Scan for the cell matching the given text and deliver its (x, y) coordinate at center. 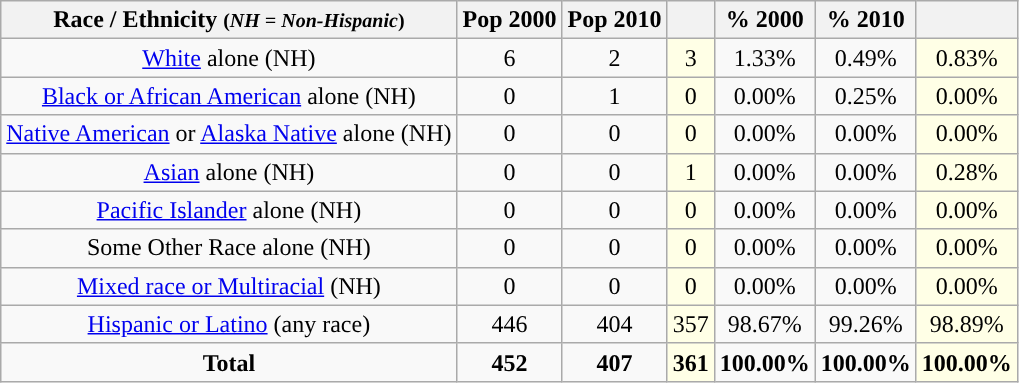
1.33% (764, 58)
361 (690, 362)
0.28% (966, 172)
98.67% (764, 324)
452 (510, 362)
Asian alone (NH) (229, 172)
407 (614, 362)
0.49% (866, 58)
Pacific Islander alone (NH) (229, 210)
98.89% (966, 324)
White alone (NH) (229, 58)
Black or African American alone (NH) (229, 96)
Hispanic or Latino (any race) (229, 324)
357 (690, 324)
Some Other Race alone (NH) (229, 248)
Race / Ethnicity (NH = Non-Hispanic) (229, 20)
Pop 2010 (614, 20)
0.83% (966, 58)
2 (614, 58)
0.25% (866, 96)
Mixed race or Multiracial (NH) (229, 286)
3 (690, 58)
% 2000 (764, 20)
446 (510, 324)
99.26% (866, 324)
Pop 2000 (510, 20)
Total (229, 362)
Native American or Alaska Native alone (NH) (229, 134)
404 (614, 324)
% 2010 (866, 20)
6 (510, 58)
